From the cell containing the given text, extract its center point as (X, Y) coordinate. 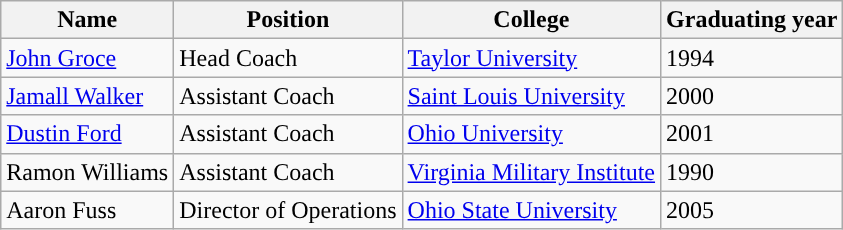
2005 (752, 210)
1990 (752, 172)
Virginia Military Institute (531, 172)
Head Coach (288, 58)
1994 (752, 58)
Aaron Fuss (88, 210)
Graduating year (752, 20)
2001 (752, 134)
Name (88, 20)
Ohio University (531, 134)
John Groce (88, 58)
Director of Operations (288, 210)
Dustin Ford (88, 134)
Ohio State University (531, 210)
Position (288, 20)
Saint Louis University (531, 96)
2000 (752, 96)
Taylor University (531, 58)
Jamall Walker (88, 96)
Ramon Williams (88, 172)
College (531, 20)
